Locate the cell with the specified text and output its [x, y] center coordinate. 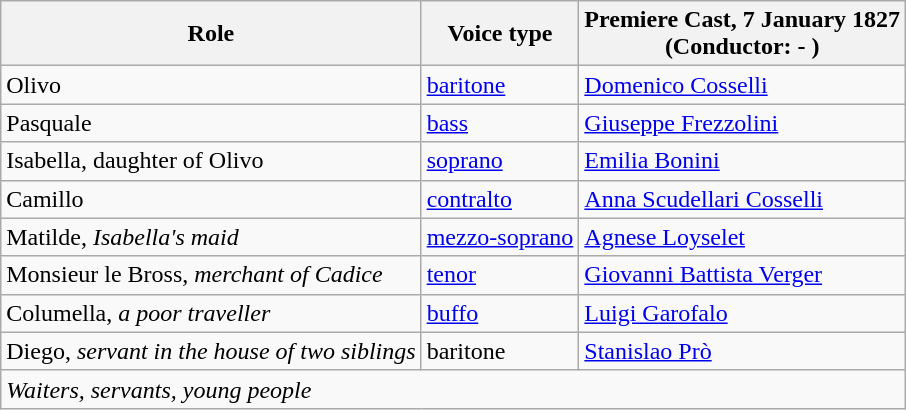
Anna Scudellari Cosselli [742, 199]
mezzo-soprano [500, 237]
tenor [500, 275]
Olivo [211, 85]
Stanislao Prò [742, 351]
Domenico Cosselli [742, 85]
Luigi Garofalo [742, 313]
Role [211, 34]
Giovanni Battista Verger [742, 275]
Pasquale [211, 123]
Matilde, Isabella's maid [211, 237]
Columella, a poor traveller [211, 313]
Agnese Loyselet [742, 237]
Emilia Bonini [742, 161]
bass [500, 123]
Monsieur le Bross, merchant of Cadice [211, 275]
Camillo [211, 199]
Waiters, servants, young people [454, 389]
Premiere Cast, 7 January 1827(Conductor: - ) [742, 34]
contralto [500, 199]
buffo [500, 313]
Giuseppe Frezzolini [742, 123]
Isabella, daughter of Olivo [211, 161]
Voice type [500, 34]
soprano [500, 161]
Diego, servant in the house of two siblings [211, 351]
